Pinpoint the cell where the given text exists, returning its [X, Y] midpoint coordinate. 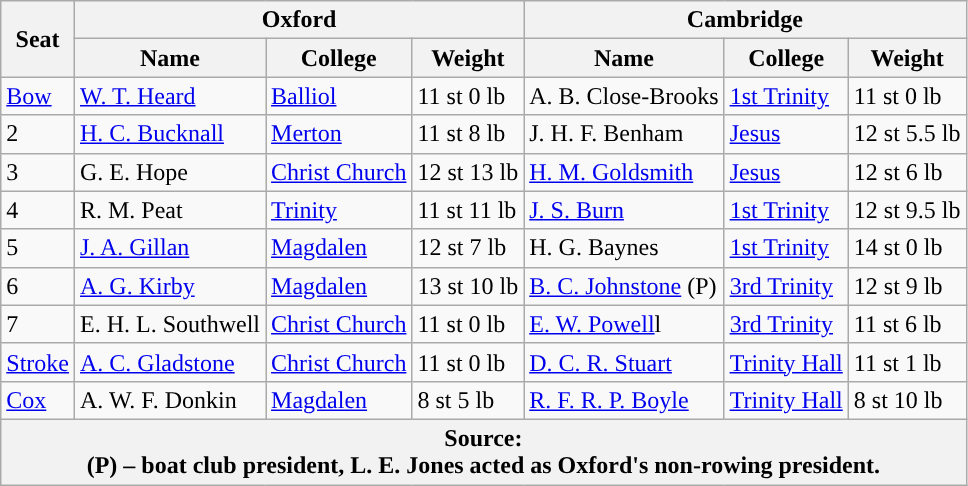
4 [38, 210]
H. C. Bucknall [170, 134]
7 [38, 324]
A. W. F. Donkin [170, 400]
3 [38, 172]
12 st 6 lb [907, 172]
5 [38, 248]
11 st 6 lb [907, 324]
2 [38, 134]
A. G. Kirby [170, 286]
Cambridge [745, 20]
W. T. Heard [170, 96]
Seat [38, 39]
12 st 9.5 lb [907, 210]
E. H. L. Southwell [170, 324]
11 st 11 lb [468, 210]
B. C. Johnstone (P) [624, 286]
Cox [38, 400]
R. F. R. P. Boyle [624, 400]
D. C. R. Stuart [624, 362]
A. C. Gladstone [170, 362]
13 st 10 lb [468, 286]
8 st 5 lb [468, 400]
E. W. Powelll [624, 324]
Merton [339, 134]
Balliol [339, 96]
H. G. Baynes [624, 248]
J. S. Burn [624, 210]
12 st 7 lb [468, 248]
12 st 9 lb [907, 286]
8 st 10 lb [907, 400]
J. A. Gillan [170, 248]
6 [38, 286]
12 st 13 lb [468, 172]
H. M. Goldsmith [624, 172]
11 st 1 lb [907, 362]
14 st 0 lb [907, 248]
A. B. Close-Brooks [624, 96]
12 st 5.5 lb [907, 134]
Oxford [298, 20]
Bow [38, 96]
Stroke [38, 362]
J. H. F. Benham [624, 134]
G. E. Hope [170, 172]
11 st 8 lb [468, 134]
R. M. Peat [170, 210]
Trinity [339, 210]
Source:(P) – boat club president, L. E. Jones acted as Oxford's non-rowing president. [484, 452]
